Extract the [X, Y] coordinate from the center of the cell holding the provided text.  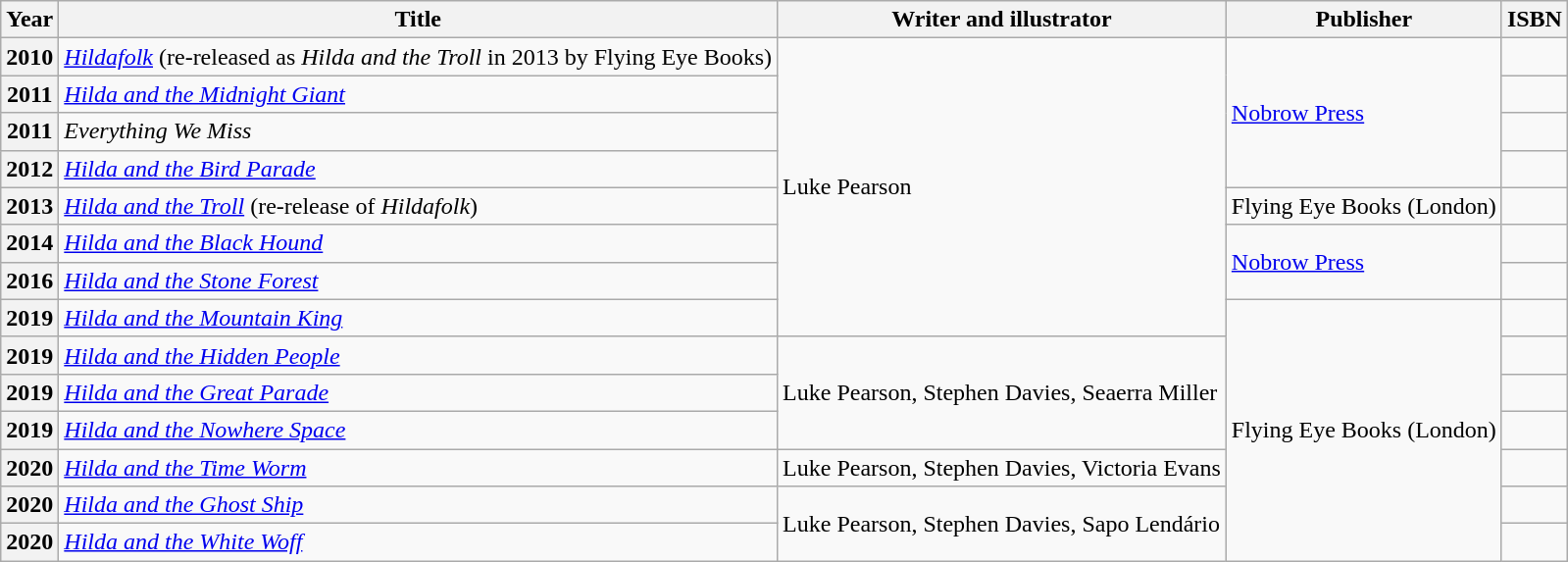
Hilda and the Black Hound [418, 243]
Year [29, 20]
2016 [29, 281]
Luke Pearson, Stephen Davies, Victoria Evans [1002, 468]
2013 [29, 206]
Title [418, 20]
Hilda and the Nowhere Space [418, 430]
Luke Pearson, Stephen Davies, Seaerra Miller [1002, 392]
Writer and illustrator [1002, 20]
Luke Pearson [1002, 187]
2014 [29, 243]
Hilda and the Troll (re-release of Hildafolk) [418, 206]
Everything We Miss [418, 131]
Hilda and the Bird Parade [418, 169]
Hilda and the Mountain King [418, 318]
Hilda and the Midnight Giant [418, 94]
Hilda and the Hidden People [418, 355]
Hilda and the Great Parade [418, 392]
Hilda and the Ghost Ship [418, 505]
Hildafolk (re-released as Hilda and the Troll in 2013 by Flying Eye Books) [418, 57]
Publisher [1363, 20]
2012 [29, 169]
ISBN [1534, 20]
Hilda and the Stone Forest [418, 281]
Luke Pearson, Stephen Davies, Sapo Lendário [1002, 524]
Hilda and the Time Worm [418, 468]
2010 [29, 57]
Hilda and the White Woff [418, 542]
